Provide the (X, Y) coordinate of the cell's center where the given text is located.  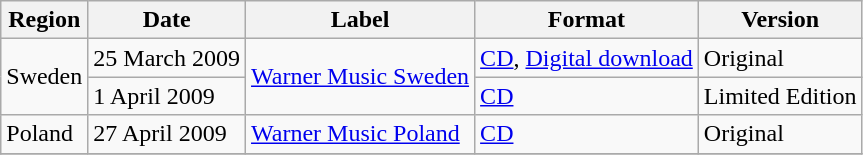
27 April 2009 (167, 134)
25 March 2009 (167, 58)
Sweden (44, 77)
Limited Edition (780, 96)
CD, Digital download (587, 58)
Date (167, 20)
Format (587, 20)
Warner Music Sweden (360, 77)
1 April 2009 (167, 96)
Version (780, 20)
Warner Music Poland (360, 134)
Region (44, 20)
Poland (44, 134)
Label (360, 20)
